Extract the [x, y] coordinate from the center of the cell holding the provided text.  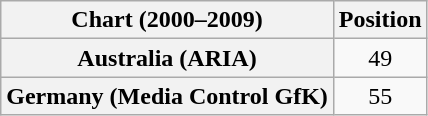
Chart (2000–2009) [168, 20]
55 [380, 96]
Position [380, 20]
49 [380, 58]
Australia (ARIA) [168, 58]
Germany (Media Control GfK) [168, 96]
